Scan for the cell matching the given text and deliver its [x, y] coordinate at center. 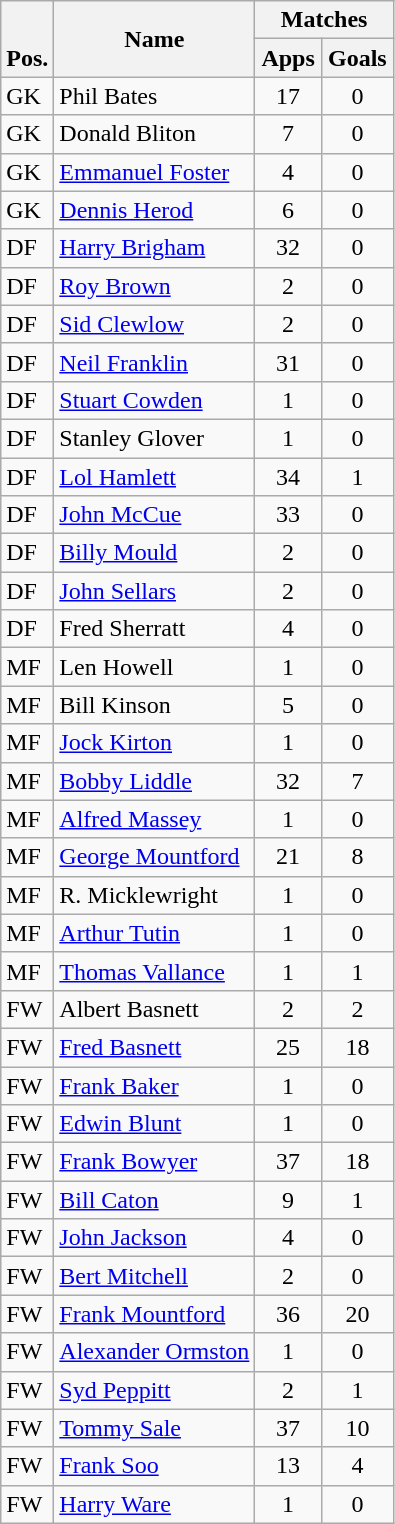
33 [288, 515]
10 [357, 1428]
Frank Baker [154, 1085]
Stanley Glover [154, 438]
Frank Bowyer [154, 1162]
Name [154, 39]
John Sellars [154, 591]
8 [357, 857]
Frank Soo [154, 1466]
Billy Mould [154, 553]
Arthur Tutin [154, 933]
Syd Peppitt [154, 1390]
6 [288, 210]
Apps [288, 58]
Lol Hamlett [154, 477]
Tommy Sale [154, 1428]
Edwin Blunt [154, 1124]
Thomas Vallance [154, 971]
Goals [357, 58]
Alexander Ormston [154, 1352]
Bobby Liddle [154, 781]
34 [288, 477]
Neil Franklin [154, 362]
John McCue [154, 515]
Bill Caton [154, 1200]
Jock Kirton [154, 743]
Roy Brown [154, 286]
Harry Ware [154, 1504]
21 [288, 857]
Phil Bates [154, 96]
Fred Sherratt [154, 629]
17 [288, 96]
Emmanuel Foster [154, 172]
5 [288, 705]
Bert Mitchell [154, 1276]
Alfred Massey [154, 819]
Pos. [28, 39]
Bill Kinson [154, 705]
Len Howell [154, 667]
13 [288, 1466]
George Mountford [154, 857]
Sid Clewlow [154, 324]
Frank Mountford [154, 1314]
Donald Bliton [154, 134]
31 [288, 362]
Fred Basnett [154, 1047]
Harry Brigham [154, 248]
Matches [324, 20]
Stuart Cowden [154, 400]
20 [357, 1314]
Dennis Herod [154, 210]
9 [288, 1200]
John Jackson [154, 1238]
25 [288, 1047]
Albert Basnett [154, 1009]
R. Micklewright [154, 895]
36 [288, 1314]
